Extract the (X, Y) coordinate from the center of the cell holding the provided text.  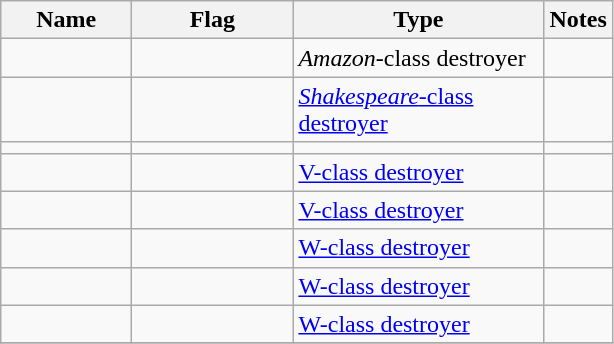
Shakespeare-class destroyer (418, 110)
Notes (578, 20)
Type (418, 20)
Flag (212, 20)
Name (66, 20)
Amazon-class destroyer (418, 58)
